From the cell containing the given text, extract its center point as (x, y) coordinate. 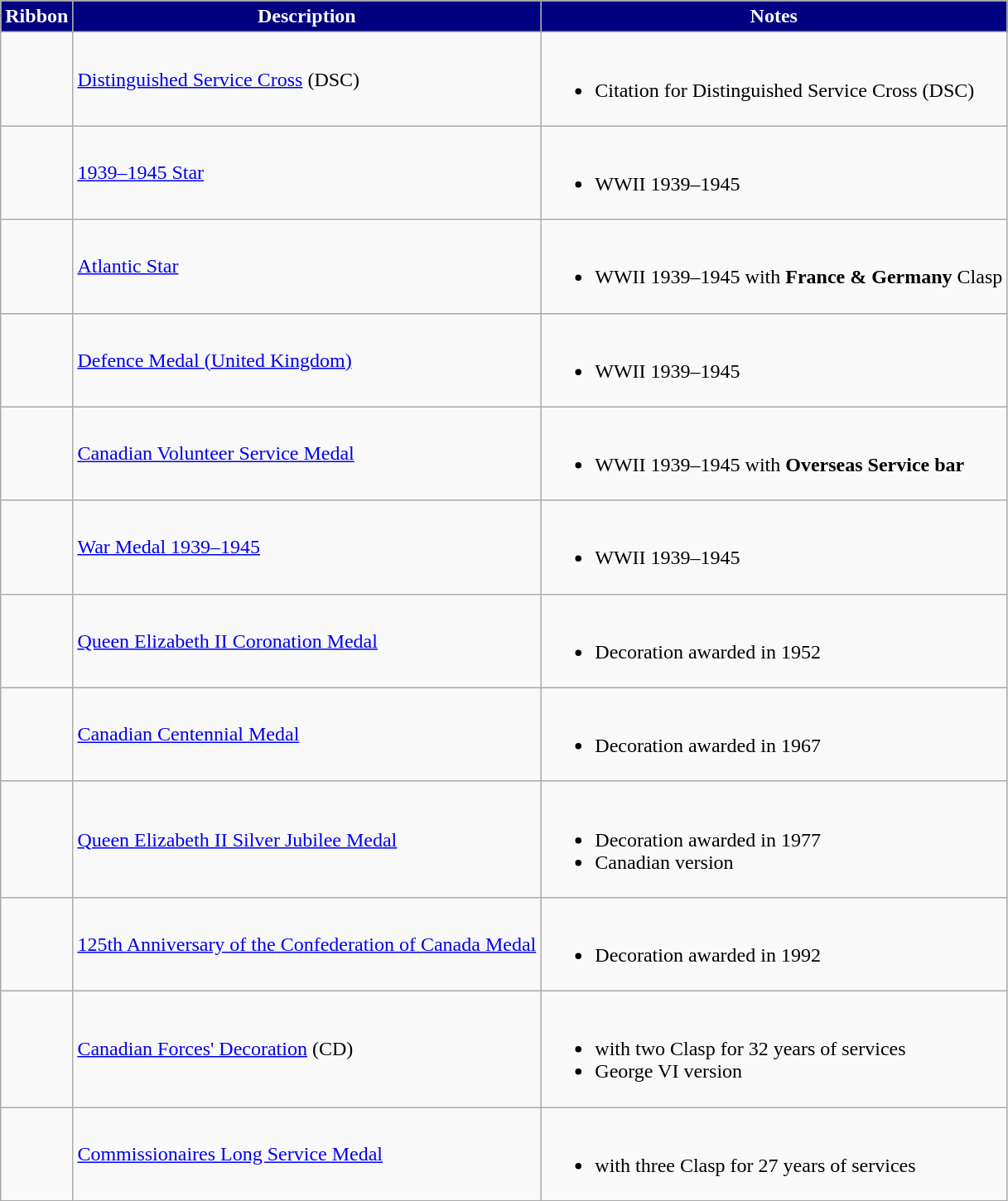
War Medal 1939–1945 (306, 547)
Ribbon (36, 17)
Distinguished Service Cross (DSC) (306, 80)
Decoration awarded in 1977Canadian version (774, 839)
1939–1945 Star (306, 172)
Queen Elizabeth II Coronation Medal (306, 641)
Decoration awarded in 1992 (774, 944)
Citation for Distinguished Service Cross (DSC) (774, 80)
Queen Elizabeth II Silver Jubilee Medal (306, 839)
Canadian Volunteer Service Medal (306, 454)
Notes (774, 17)
with three Clasp for 27 years of services (774, 1153)
Description (306, 17)
125th Anniversary of the Confederation of Canada Medal (306, 944)
Atlantic Star (306, 267)
WWII 1939–1945 with France & Germany Clasp (774, 267)
Decoration awarded in 1952 (774, 641)
Canadian Centennial Medal (306, 734)
WWII 1939–1945 with Overseas Service bar (774, 454)
with two Clasp for 32 years of servicesGeorge VI version (774, 1049)
Canadian Forces' Decoration (CD) (306, 1049)
Decoration awarded in 1967 (774, 734)
Defence Medal (United Kingdom) (306, 359)
Commissionaires Long Service Medal (306, 1153)
